Capture the cell that displays the provided text and extract its (x, y) central coordinate. 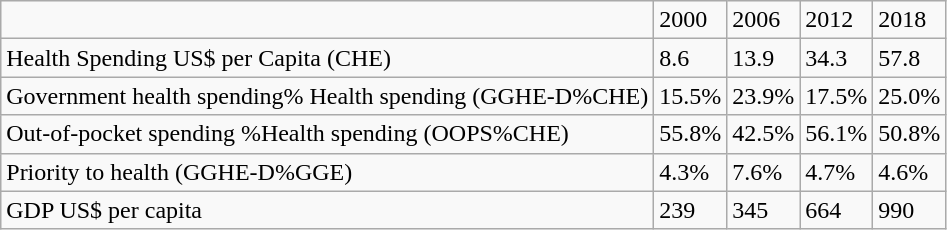
Health Spending US$ per Capita (CHE) (328, 58)
13.9 (764, 58)
2000 (690, 20)
34.3 (836, 58)
664 (836, 210)
Priority to health (GGHE-D%GGE) (328, 172)
Government health spending% Health spending (GGHE-D%CHE) (328, 96)
2006 (764, 20)
345 (764, 210)
4.6% (910, 172)
15.5% (690, 96)
17.5% (836, 96)
7.6% (764, 172)
42.5% (764, 134)
2012 (836, 20)
GDP US$ per capita (328, 210)
57.8 (910, 58)
8.6 (690, 58)
239 (690, 210)
23.9% (764, 96)
25.0% (910, 96)
2018 (910, 20)
56.1% (836, 134)
Out-of-pocket spending %Health spending (OOPS%CHE) (328, 134)
50.8% (910, 134)
990 (910, 210)
55.8% (690, 134)
4.3% (690, 172)
4.7% (836, 172)
